From the cell containing the given text, extract its center point as (X, Y) coordinate. 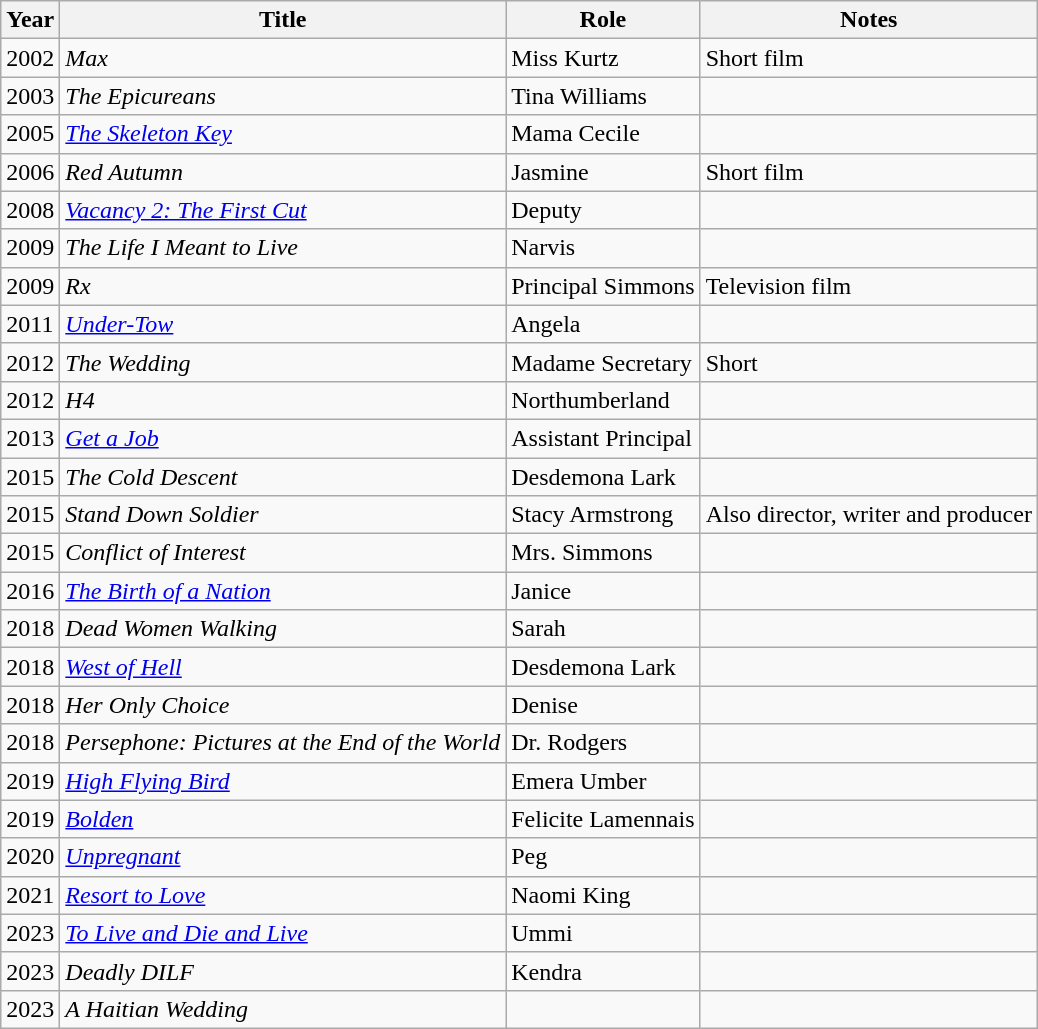
Her Only Choice (283, 705)
Stacy Armstrong (603, 515)
Conflict of Interest (283, 553)
Angela (603, 324)
The Cold Descent (283, 477)
Bolden (283, 819)
Deadly DILF (283, 971)
The Epicureans (283, 96)
Max (283, 58)
2016 (30, 591)
Title (283, 20)
2011 (30, 324)
Unpregnant (283, 857)
The Wedding (283, 362)
Red Autumn (283, 172)
Northumberland (603, 400)
The Life I Meant to Live (283, 248)
2006 (30, 172)
Peg (603, 857)
Role (603, 20)
Emera Umber (603, 781)
Stand Down Soldier (283, 515)
Rx (283, 286)
Madame Secretary (603, 362)
2013 (30, 438)
2008 (30, 210)
Principal Simmons (603, 286)
A Haitian Wedding (283, 1009)
Also director, writer and producer (868, 515)
High Flying Bird (283, 781)
Denise (603, 705)
The Skeleton Key (283, 134)
2020 (30, 857)
Television film (868, 286)
Tina Williams (603, 96)
Mama Cecile (603, 134)
Ummi (603, 933)
Under-Tow (283, 324)
Janice (603, 591)
H4 (283, 400)
West of Hell (283, 667)
2021 (30, 895)
Kendra (603, 971)
2003 (30, 96)
Miss Kurtz (603, 58)
To Live and Die and Live (283, 933)
Vacancy 2: The First Cut (283, 210)
Felicite Lamennais (603, 819)
Dr. Rodgers (603, 743)
Deputy (603, 210)
2005 (30, 134)
Resort to Love (283, 895)
Assistant Principal (603, 438)
The Birth of a Nation (283, 591)
Naomi King (603, 895)
Get a Job (283, 438)
Jasmine (603, 172)
Short (868, 362)
Sarah (603, 629)
Mrs. Simmons (603, 553)
Notes (868, 20)
Year (30, 20)
Narvis (603, 248)
2002 (30, 58)
Persephone: Pictures at the End of the World (283, 743)
Dead Women Walking (283, 629)
